Extract the (x, y) coordinate from the center of the cell holding the provided text.  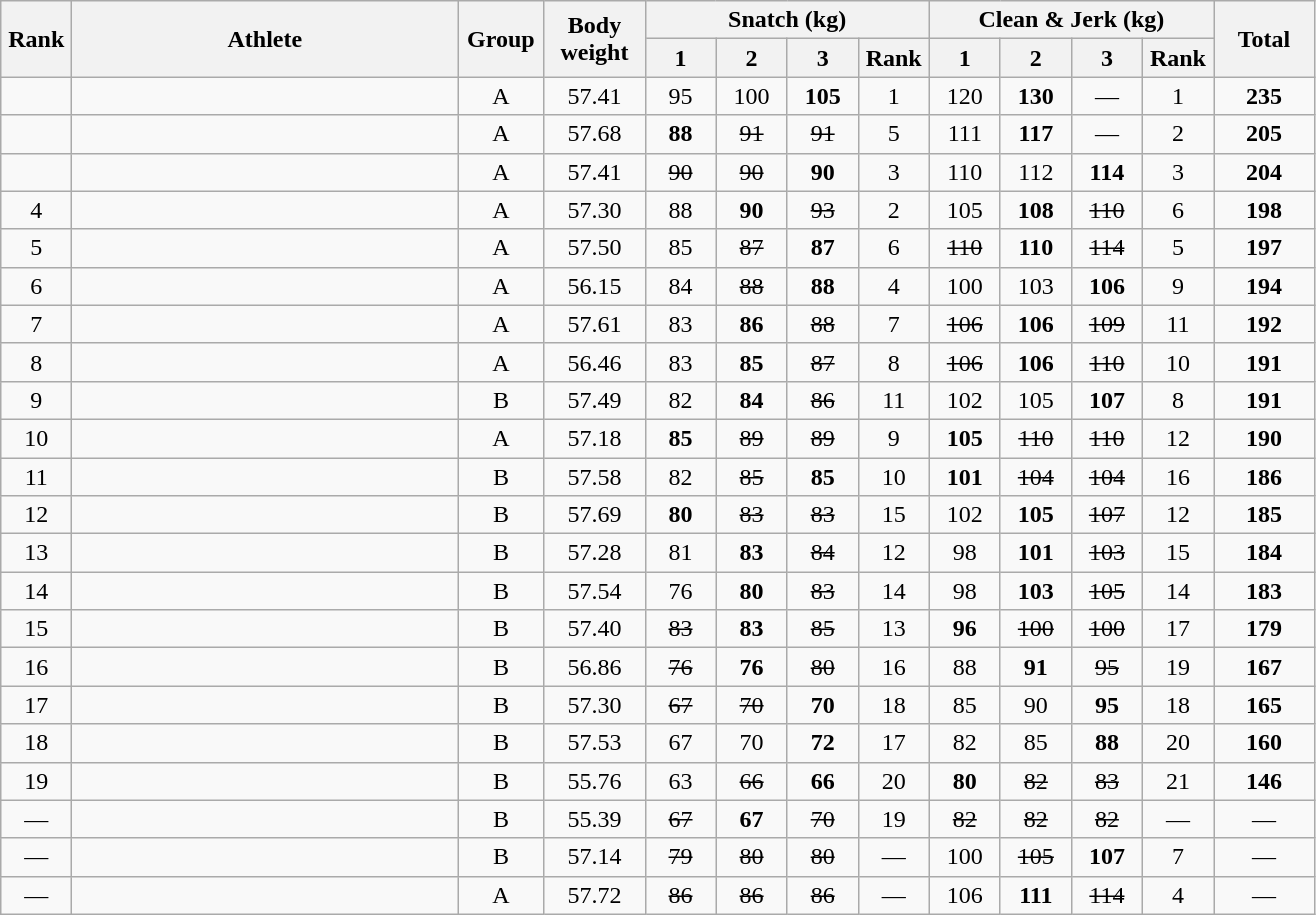
Total (1264, 39)
197 (1264, 248)
179 (1264, 629)
167 (1264, 667)
81 (680, 553)
57.18 (594, 438)
165 (1264, 705)
57.53 (594, 743)
190 (1264, 438)
57.58 (594, 477)
Clean & Jerk (kg) (1071, 20)
112 (1036, 172)
183 (1264, 591)
57.28 (594, 553)
57.50 (594, 248)
56.46 (594, 362)
Group (501, 39)
96 (964, 629)
186 (1264, 477)
Snatch (kg) (787, 20)
194 (1264, 286)
146 (1264, 781)
55.39 (594, 819)
57.54 (594, 591)
57.61 (594, 324)
56.86 (594, 667)
Athlete (265, 39)
57.49 (594, 400)
235 (1264, 96)
120 (964, 96)
117 (1036, 134)
21 (1178, 781)
79 (680, 857)
57.14 (594, 857)
56.15 (594, 286)
57.68 (594, 134)
109 (1106, 324)
198 (1264, 210)
184 (1264, 553)
185 (1264, 515)
57.72 (594, 895)
57.69 (594, 515)
204 (1264, 172)
Body weight (594, 39)
192 (1264, 324)
108 (1036, 210)
160 (1264, 743)
72 (822, 743)
93 (822, 210)
63 (680, 781)
55.76 (594, 781)
130 (1036, 96)
205 (1264, 134)
57.40 (594, 629)
